Search for the cell housing the specified text and yield its [X, Y] center coordinate. 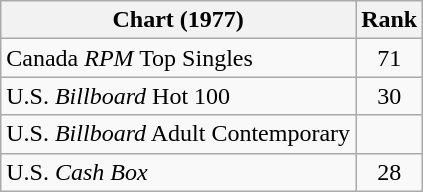
Chart (1977) [178, 20]
Rank [390, 20]
30 [390, 96]
U.S. Billboard Adult Contemporary [178, 134]
28 [390, 172]
71 [390, 58]
Canada RPM Top Singles [178, 58]
U.S. Billboard Hot 100 [178, 96]
U.S. Cash Box [178, 172]
